From the cell containing the given text, extract its center point as [x, y] coordinate. 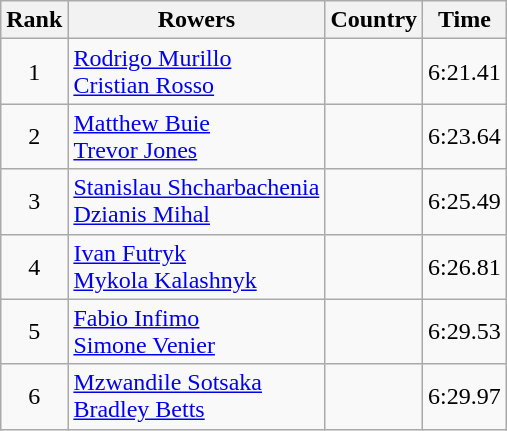
6:29.97 [465, 396]
2 [34, 136]
4 [34, 266]
Ivan FutrykMykola Kalashnyk [196, 266]
6:21.41 [465, 72]
5 [34, 332]
6:25.49 [465, 202]
6:26.81 [465, 266]
Rank [34, 20]
Stanislau ShcharbacheniaDzianis Mihal [196, 202]
6:23.64 [465, 136]
Mzwandile SotsakaBradley Betts [196, 396]
Country [374, 20]
6 [34, 396]
Rowers [196, 20]
Time [465, 20]
Fabio InfimoSimone Venier [196, 332]
Matthew BuieTrevor Jones [196, 136]
6:29.53 [465, 332]
3 [34, 202]
1 [34, 72]
Rodrigo MurilloCristian Rosso [196, 72]
